Identify which cell holds the provided text, then report its [X, Y] central coordinate. 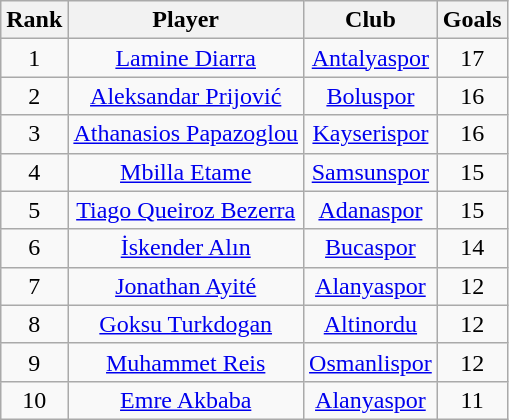
14 [472, 248]
İskender Alın [186, 248]
Mbilla Etame [186, 172]
Goksu Turkdogan [186, 324]
3 [34, 134]
Aleksandar Prijović [186, 96]
Athanasios Papazoglou [186, 134]
Samsunspor [371, 172]
Bucaspor [371, 248]
Boluspor [371, 96]
Club [371, 20]
Lamine Diarra [186, 58]
5 [34, 210]
9 [34, 362]
7 [34, 286]
11 [472, 400]
Muhammet Reis [186, 362]
Adanaspor [371, 210]
Goals [472, 20]
17 [472, 58]
Rank [34, 20]
Emre Akbaba [186, 400]
Osmanlispor [371, 362]
10 [34, 400]
Player [186, 20]
Antalyaspor [371, 58]
1 [34, 58]
Jonathan Ayité [186, 286]
Kayserispor [371, 134]
4 [34, 172]
Tiago Queiroz Bezerra [186, 210]
2 [34, 96]
8 [34, 324]
6 [34, 248]
Altinordu [371, 324]
